From the cell containing the given text, extract its center point as (x, y) coordinate. 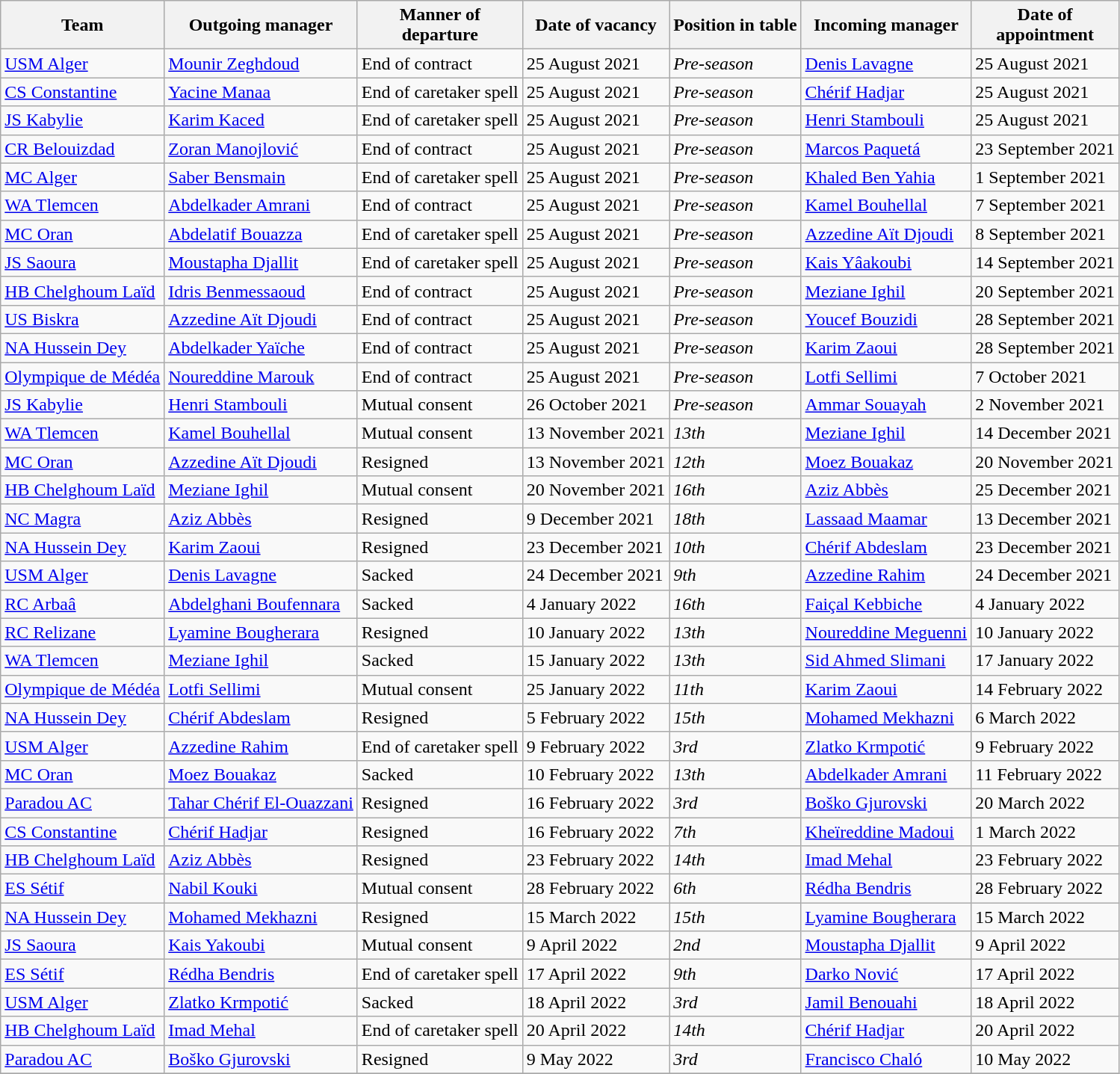
Faiçal Kebbiche (886, 604)
6th (735, 889)
8 September 2021 (1045, 234)
25 December 2021 (1045, 490)
17 January 2022 (1045, 661)
Date of vacancy (595, 25)
1 March 2022 (1045, 832)
US Biskra (82, 319)
Abdelatif Bouazza (262, 234)
Marcos Paquetá (886, 149)
Sid Ahmed Slimani (886, 661)
Kais Yâakoubi (886, 262)
Karim Kaced (262, 120)
7 October 2021 (1045, 376)
Kheïreddine Madoui (886, 832)
9 December 2021 (595, 519)
11th (735, 689)
Noureddine Marouk (262, 376)
Jamil Benouahi (886, 1002)
1 September 2021 (1045, 177)
Manner ofdeparture (439, 25)
Saber Bensmain (262, 177)
MC Alger (82, 177)
Noureddine Meguenni (886, 632)
Youcef Bouzidi (886, 319)
7th (735, 832)
Tahar Chérif El-Ouazzani (262, 803)
14 February 2022 (1045, 689)
Lassaad Maamar (886, 519)
Ammar Souayah (886, 405)
Incoming manager (886, 25)
Date ofappointment (1045, 25)
26 October 2021 (595, 405)
Mounir Zeghdoud (262, 64)
CR Belouizdad (82, 149)
Zoran Manojlović (262, 149)
Nabil Kouki (262, 889)
14 December 2021 (1045, 433)
20 March 2022 (1045, 803)
Kais Yakoubi (262, 945)
11 February 2022 (1045, 774)
Yacine Manaa (262, 92)
Idris Benmessaoud (262, 291)
Darko Nović (886, 974)
Abdelkader Yaïche (262, 348)
Khaled Ben Yahia (886, 177)
5 February 2022 (595, 717)
Abdelghani Boufennara (262, 604)
7 September 2021 (1045, 206)
13 December 2021 (1045, 519)
20 September 2021 (1045, 291)
12th (735, 462)
10th (735, 547)
Position in table (735, 25)
2 November 2021 (1045, 405)
Team (82, 25)
NC Magra (82, 519)
6 March 2022 (1045, 717)
23 September 2021 (1045, 149)
2nd (735, 945)
10 May 2022 (1045, 1059)
Francisco Chaló (886, 1059)
18th (735, 519)
RC Relizane (82, 632)
9 May 2022 (595, 1059)
15 January 2022 (595, 661)
14 September 2021 (1045, 262)
10 February 2022 (595, 774)
RC Arbaâ (82, 604)
25 January 2022 (595, 689)
Outgoing manager (262, 25)
